Pinpoint the cell where the given text exists, returning its [x, y] midpoint coordinate. 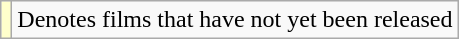
Denotes films that have not yet been released [235, 20]
